Identify which cell holds the provided text, then report its (X, Y) central coordinate. 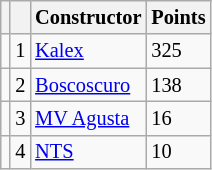
NTS (88, 152)
Points (178, 17)
2 (20, 85)
16 (178, 118)
Kalex (88, 51)
Constructor (88, 17)
3 (20, 118)
138 (178, 85)
1 (20, 51)
MV Agusta (88, 118)
Boscoscuro (88, 85)
325 (178, 51)
10 (178, 152)
4 (20, 152)
